Determine the [X, Y] coordinate at the center of the cell enclosing the given text.  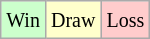
Loss [126, 20]
Draw [72, 20]
Win [24, 20]
